Identify which cell holds the provided text, then report its (X, Y) central coordinate. 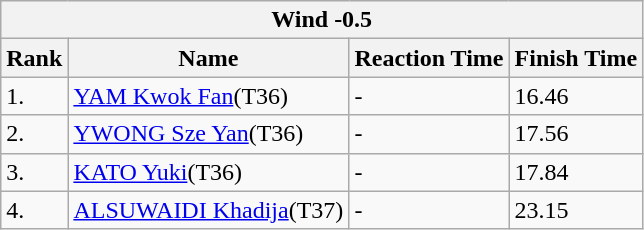
Wind -0.5 (322, 20)
1. (34, 96)
2. (34, 134)
YAM Kwok Fan(T36) (208, 96)
Name (208, 58)
23.15 (576, 210)
YWONG Sze Yan(T36) (208, 134)
4. (34, 210)
Finish Time (576, 58)
Reaction Time (429, 58)
17.84 (576, 172)
16.46 (576, 96)
ALSUWAIDI Khadija(T37) (208, 210)
17.56 (576, 134)
3. (34, 172)
Rank (34, 58)
KATO Yuki(T36) (208, 172)
